From the cell containing the given text, extract its center point as [x, y] coordinate. 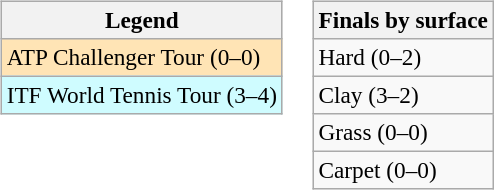
ATP Challenger Tour (0–0) [142, 57]
Grass (0–0) [403, 133]
Hard (0–2) [403, 57]
Legend [142, 20]
Finals by surface [403, 20]
Clay (3–2) [403, 95]
ITF World Tennis Tour (3–4) [142, 95]
Carpet (0–0) [403, 171]
